Identify which cell holds the provided text, then report its (X, Y) central coordinate. 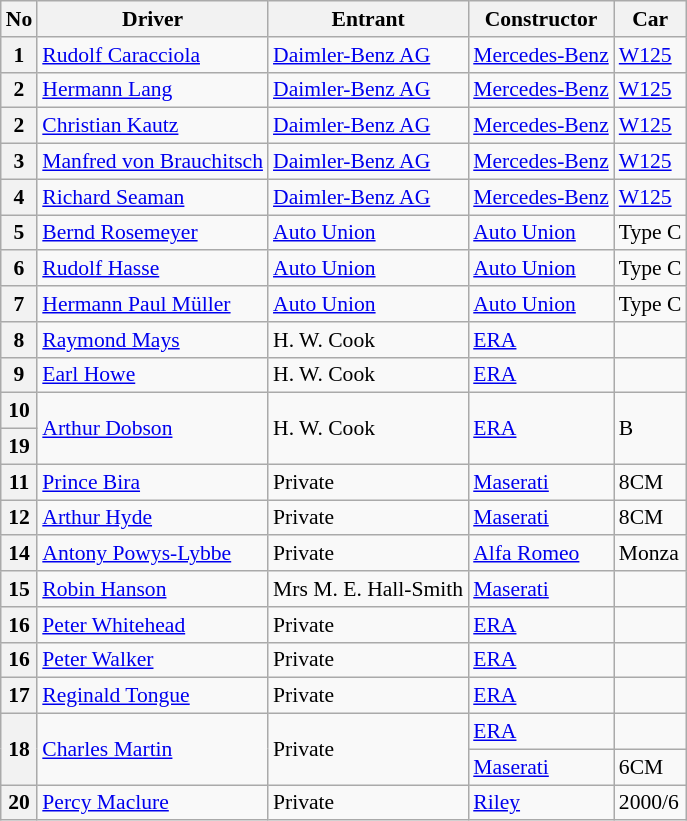
1 (20, 55)
Rudolf Hasse (152, 269)
6 (20, 269)
Charles Martin (152, 750)
Manfred von Brauchitsch (152, 162)
8 (20, 340)
Arthur Hyde (152, 518)
6CM (650, 767)
Raymond Mays (152, 340)
Alfa Romeo (541, 554)
7 (20, 304)
No (20, 19)
Monza (650, 554)
Earl Howe (152, 375)
Christian Kautz (152, 126)
14 (20, 554)
17 (20, 696)
Car (650, 19)
Peter Whitehead (152, 625)
15 (20, 589)
12 (20, 518)
Arthur Dobson (152, 428)
5 (20, 233)
9 (20, 375)
Robin Hanson (152, 589)
19 (20, 447)
Reginald Tongue (152, 696)
Hermann Lang (152, 90)
Entrant (368, 19)
10 (20, 411)
Mrs M. E. Hall-Smith (368, 589)
Driver (152, 19)
Constructor (541, 19)
Percy Maclure (152, 803)
Richard Seaman (152, 197)
20 (20, 803)
3 (20, 162)
Antony Powys-Lybbe (152, 554)
11 (20, 482)
Rudolf Caracciola (152, 55)
B (650, 428)
Bernd Rosemeyer (152, 233)
18 (20, 750)
Peter Walker (152, 660)
4 (20, 197)
Riley (541, 803)
Hermann Paul Müller (152, 304)
Prince Bira (152, 482)
2000/6 (650, 803)
